Detect which cell encompasses the target text, then output its (x, y) center coordinate. 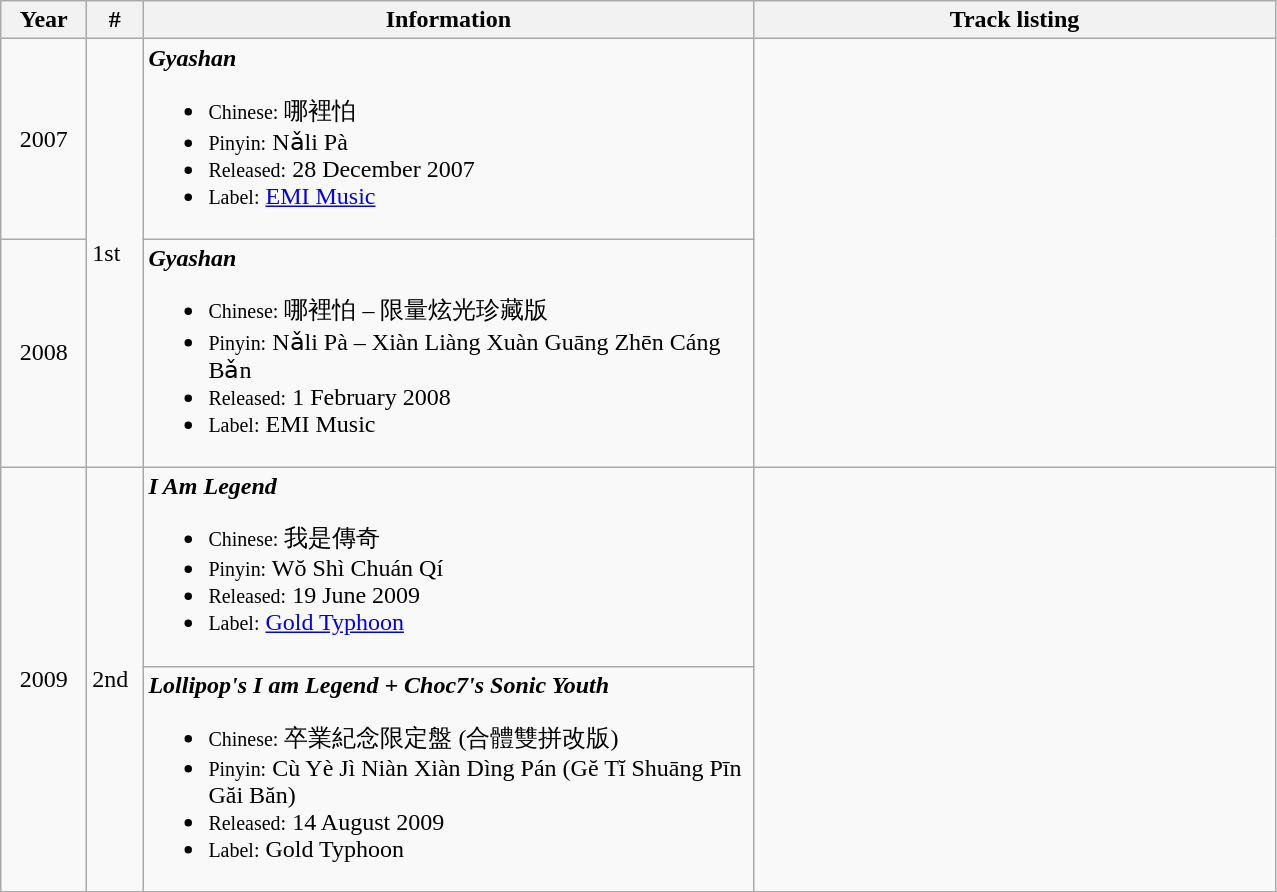
2008 (44, 354)
# (115, 20)
Information (448, 20)
2nd (115, 679)
2007 (44, 139)
GyashanChinese: 哪裡怕Pinyin: Nǎli PàReleased: 28 December 2007Label: EMI Music (448, 139)
Track listing (1014, 20)
1st (115, 254)
Year (44, 20)
GyashanChinese: 哪裡怕 – 限量炫光珍藏版Pinyin: Nǎli Pà – Xiàn Liàng Xuàn Guāng Zhēn Cáng BǎnReleased: 1 February 2008Label: EMI Music (448, 354)
I Am LegendChinese: 我是傳奇Pinyin: Wŏ Shì Chuán QíReleased: 19 June 2009Label: Gold Typhoon (448, 566)
2009 (44, 679)
